Determine the [X, Y] coordinate at the center of the cell enclosing the given text.  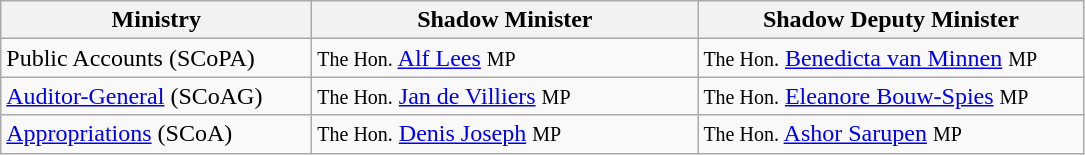
Shadow Deputy Minister [891, 20]
Shadow Minister [505, 20]
Appropriations (SCoA) [156, 134]
Auditor-General (SCoAG) [156, 96]
The Hon. Jan de Villiers MP [505, 96]
The Hon. Denis Joseph MP [505, 134]
The Hon. Eleanore Bouw-Spies MP [891, 96]
Public Accounts (SCoPA) [156, 58]
Ministry [156, 20]
The Hon. Alf Lees MP [505, 58]
The Hon. Benedicta van Minnen MP [891, 58]
The Hon. Ashor Sarupen MP [891, 134]
